Scan for the cell matching the given text and deliver its (X, Y) coordinate at center. 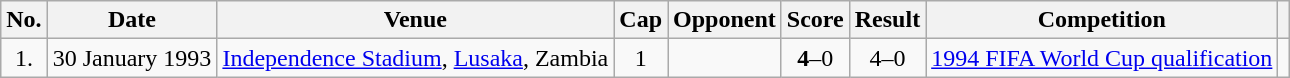
Result (887, 20)
Independence Stadium, Lusaka, Zambia (416, 58)
1 (641, 58)
Cap (641, 20)
1. (24, 58)
1994 FIFA World Cup qualification (1102, 58)
30 January 1993 (132, 58)
Venue (416, 20)
Competition (1102, 20)
Score (815, 20)
Date (132, 20)
Opponent (725, 20)
No. (24, 20)
